Search for the cell housing the specified text and yield its (x, y) center coordinate. 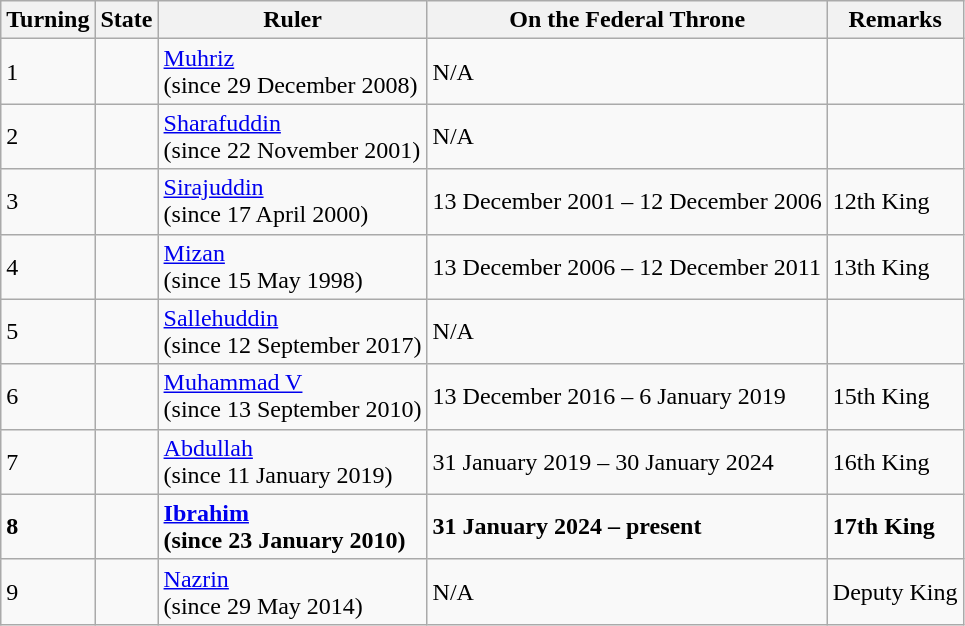
Sallehuddin(since 12 September 2017) (292, 332)
On the Federal Throne (627, 20)
5 (48, 332)
6 (48, 396)
13 December 2001 – 12 December 2006 (627, 202)
Sharafuddin(since 22 November 2001) (292, 136)
31 January 2019 – 30 January 2024 (627, 462)
State (126, 20)
3 (48, 202)
Abdullah(since 11 January 2019) (292, 462)
16th King (895, 462)
7 (48, 462)
Sirajuddin(since 17 April 2000) (292, 202)
31 January 2024 – present (627, 526)
13th King (895, 266)
13 December 2016 – 6 January 2019 (627, 396)
Mizan(since 15 May 1998) (292, 266)
Deputy King (895, 592)
15th King (895, 396)
Muhammad V(since 13 September 2010) (292, 396)
Nazrin(since 29 May 2014) (292, 592)
17th King (895, 526)
4 (48, 266)
Turning (48, 20)
9 (48, 592)
Remarks (895, 20)
8 (48, 526)
2 (48, 136)
Ibrahim(since 23 January 2010) (292, 526)
12th King (895, 202)
Ruler (292, 20)
13 December 2006 – 12 December 2011 (627, 266)
1 (48, 72)
Muhriz(since 29 December 2008) (292, 72)
